Search for the cell housing the specified text and yield its (x, y) center coordinate. 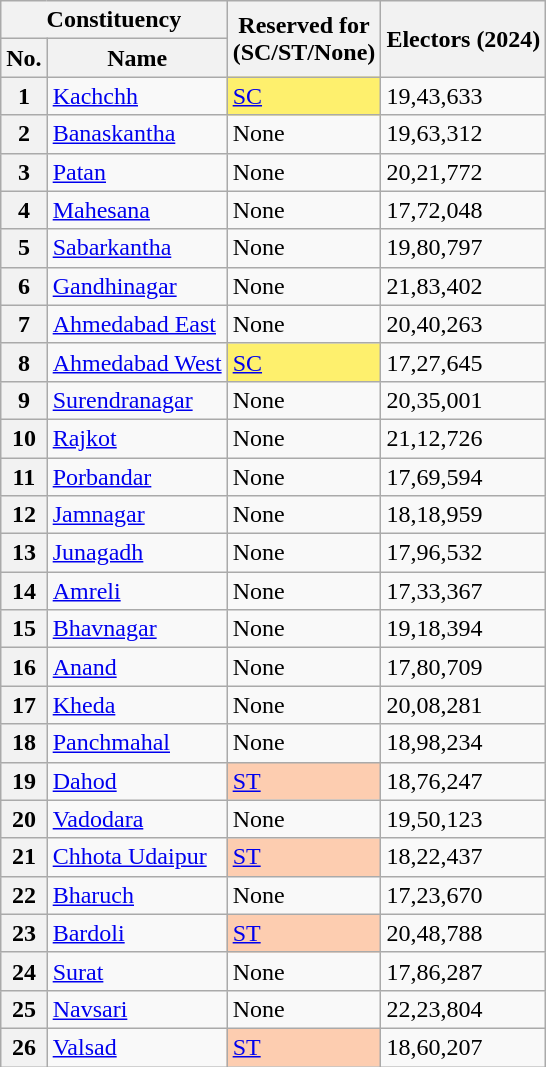
24 (24, 971)
Dahod (137, 781)
Name (137, 58)
Electors (2024) (464, 39)
Surendranagar (137, 400)
5 (24, 248)
19,18,394 (464, 629)
20,40,263 (464, 324)
Sabarkantha (137, 248)
18,22,437 (464, 857)
7 (24, 324)
Surat (137, 971)
Amreli (137, 591)
20,35,001 (464, 400)
2 (24, 134)
19 (24, 781)
25 (24, 1009)
Bardoli (137, 933)
17,27,645 (464, 362)
Reserved for(SC/ST/None) (304, 39)
19,80,797 (464, 248)
18 (24, 743)
Patan (137, 172)
Gandhinagar (137, 286)
19,50,123 (464, 819)
20,48,788 (464, 933)
17,80,709 (464, 667)
17,72,048 (464, 210)
Junagadh (137, 553)
Bhavnagar (137, 629)
11 (24, 477)
Valsad (137, 1047)
Ahmedabad East (137, 324)
20,21,772 (464, 172)
14 (24, 591)
21 (24, 857)
Anand (137, 667)
1 (24, 96)
Banaskantha (137, 134)
4 (24, 210)
18,60,207 (464, 1047)
17,33,367 (464, 591)
21,12,726 (464, 438)
Kachchh (137, 96)
20,08,281 (464, 705)
19,43,633 (464, 96)
10 (24, 438)
17,96,532 (464, 553)
20 (24, 819)
Ahmedabad West (137, 362)
Mahesana (137, 210)
12 (24, 515)
21,83,402 (464, 286)
17 (24, 705)
Panchmahal (137, 743)
Bharuch (137, 895)
18,98,234 (464, 743)
Rajkot (137, 438)
18,76,247 (464, 781)
22,23,804 (464, 1009)
8 (24, 362)
18,18,959 (464, 515)
19,63,312 (464, 134)
No. (24, 58)
17,23,670 (464, 895)
9 (24, 400)
26 (24, 1047)
17,69,594 (464, 477)
13 (24, 553)
16 (24, 667)
Constituency (114, 20)
Porbandar (137, 477)
Vadodara (137, 819)
23 (24, 933)
15 (24, 629)
22 (24, 895)
Chhota Udaipur (137, 857)
Navsari (137, 1009)
Kheda (137, 705)
Jamnagar (137, 515)
17,86,287 (464, 971)
6 (24, 286)
3 (24, 172)
